Pinpoint the cell where the given text exists, returning its (X, Y) midpoint coordinate. 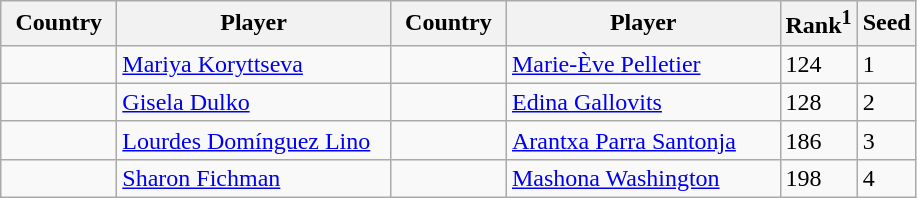
Gisela Dulko (254, 102)
Mariya Koryttseva (254, 64)
Arantxa Parra Santonja (643, 140)
1 (886, 64)
Sharon Fichman (254, 178)
128 (818, 102)
Mashona Washington (643, 178)
Edina Gallovits (643, 102)
4 (886, 178)
3 (886, 140)
Marie-Ève Pelletier (643, 64)
124 (818, 64)
186 (818, 140)
Lourdes Domínguez Lino (254, 140)
Rank1 (818, 24)
Seed (886, 24)
2 (886, 102)
198 (818, 178)
